Return (X, Y) of the center of cell containing provided text 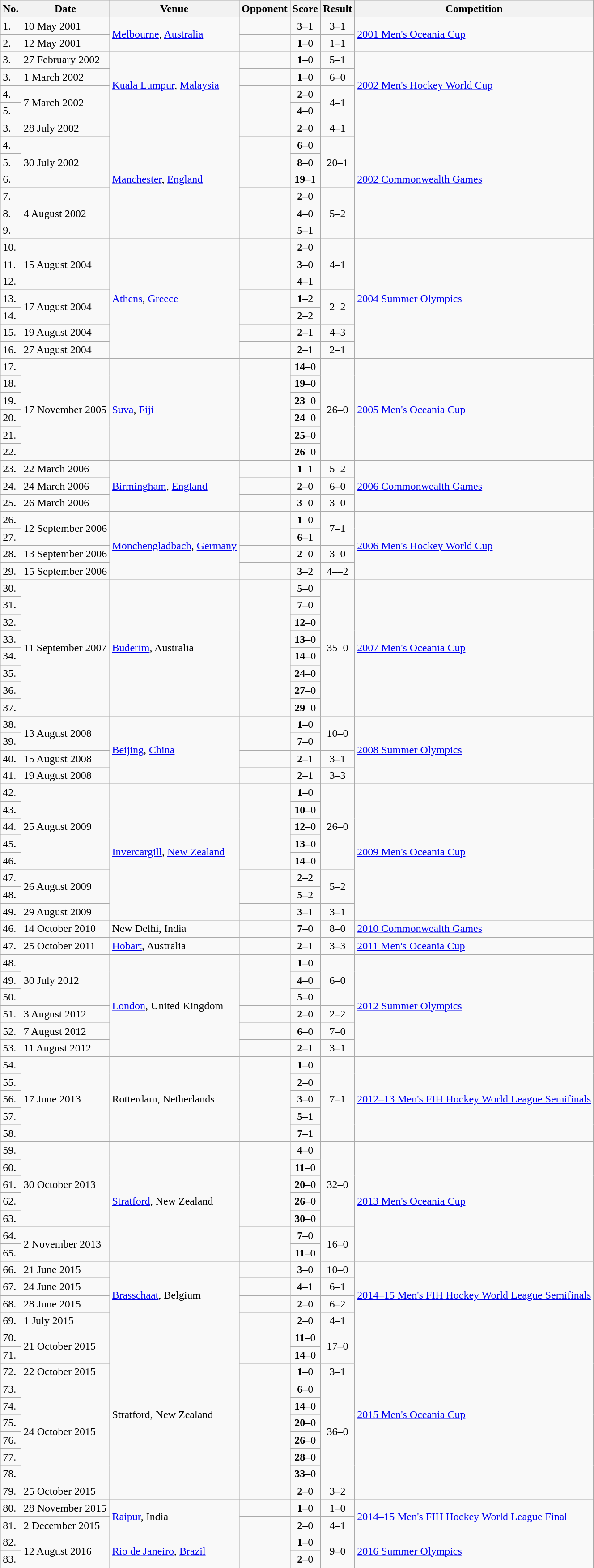
30. (11, 588)
78. (11, 1474)
77. (11, 1457)
2014–15 Men's FIH Hockey World League Semifinals (474, 1295)
12 September 2006 (65, 529)
27–0 (305, 690)
2. (11, 43)
28–0 (305, 1457)
13 September 2006 (65, 554)
27 February 2002 (65, 60)
35. (11, 673)
29 August 2009 (65, 912)
72. (11, 1372)
10. (11, 248)
17 August 2004 (65, 307)
2 December 2015 (65, 1525)
35–0 (337, 648)
9. (11, 231)
30 October 2013 (65, 1184)
44. (11, 827)
32–0 (337, 1184)
26 August 2009 (65, 886)
25 October 2011 (65, 946)
Hobart, Australia (174, 946)
1 March 2002 (65, 77)
23. (11, 469)
25 October 2015 (65, 1491)
42. (11, 793)
2010 Commonwealth Games (474, 929)
31. (11, 605)
29. (11, 571)
83. (11, 1559)
Suva, Fiji (174, 409)
36. (11, 690)
82. (11, 1542)
13 August 2008 (65, 733)
75. (11, 1423)
8. (11, 214)
2013 Men's Oceania Cup (474, 1201)
25 August 2009 (65, 827)
London, United Kingdom (174, 1005)
54. (11, 1065)
32. (11, 622)
15 August 2004 (65, 265)
2014–15 Men's FIH Hockey World League Final (474, 1517)
40. (11, 759)
22. (11, 452)
30 July 2002 (65, 162)
7 August 2012 (65, 1031)
Rotterdam, Netherlands (174, 1099)
2002 Commonwealth Games (474, 179)
18. (11, 384)
21. (11, 435)
81. (11, 1525)
19. (11, 401)
6. (11, 179)
43. (11, 810)
61. (11, 1184)
1 July 2015 (65, 1321)
Beijing, China (174, 750)
65. (11, 1252)
29–0 (305, 707)
No. (11, 9)
24. (11, 486)
2008 Summer Olympics (474, 750)
24 March 2006 (65, 486)
11. (11, 265)
2006 Commonwealth Games (474, 486)
2016 Summer Olympics (474, 1551)
79. (11, 1491)
2011 Men's Oceania Cup (474, 946)
37. (11, 707)
13. (11, 299)
4––2 (337, 571)
16. (11, 350)
20–1 (337, 162)
17–0 (337, 1346)
14 October 2010 (65, 929)
4–3 (337, 333)
9–0 (337, 1551)
11 August 2012 (65, 1048)
12 August 2016 (65, 1551)
12. (11, 282)
11 September 2007 (65, 648)
2005 Men's Oceania Cup (474, 409)
76. (11, 1440)
2015 Men's Oceania Cup (474, 1414)
Competition (474, 9)
27. (11, 537)
Birmingham, England (174, 486)
2 November 2013 (65, 1244)
3 August 2012 (65, 1014)
Manchester, England (174, 179)
15. (11, 333)
36–0 (337, 1431)
60. (11, 1167)
Kuala Lumpur, Malaysia (174, 85)
16–0 (337, 1244)
12 May 2001 (65, 43)
25. (11, 503)
70. (11, 1338)
69. (11, 1321)
17 November 2005 (65, 409)
2001 Men's Oceania Cup (474, 34)
21 June 2015 (65, 1269)
68. (11, 1304)
41. (11, 776)
19–1 (305, 179)
Invercargill, New Zealand (174, 852)
Date (65, 9)
25–0 (305, 435)
2004 Summer Olympics (474, 299)
30–0 (305, 1218)
73. (11, 1389)
28 July 2002 (65, 128)
71. (11, 1355)
53. (11, 1048)
7. (11, 196)
2006 Men's Hockey World Cup (474, 546)
19–0 (305, 384)
2012–13 Men's FIH Hockey World League Semifinals (474, 1099)
15 August 2008 (65, 759)
Opponent (264, 9)
51. (11, 1014)
New Delhi, India (174, 929)
28 June 2015 (65, 1304)
1. (11, 26)
24 June 2015 (65, 1286)
17 June 2013 (65, 1099)
66. (11, 1269)
26 March 2006 (65, 503)
19 August 2008 (65, 776)
34. (11, 656)
19 August 2004 (65, 333)
15 September 2006 (65, 571)
45. (11, 844)
55. (11, 1082)
62. (11, 1201)
Buderim, Australia (174, 648)
33–0 (305, 1474)
28. (11, 554)
6–2 (337, 1304)
63. (11, 1218)
23–0 (305, 401)
2009 Men's Oceania Cup (474, 852)
Score (305, 9)
4 August 2002 (65, 213)
59. (11, 1150)
14. (11, 316)
74. (11, 1406)
30 July 2012 (65, 980)
Result (337, 9)
7 March 2002 (65, 103)
21 October 2015 (65, 1346)
2012 Summer Olympics (474, 1005)
Brasschaat, Belgium (174, 1295)
38. (11, 724)
27 August 2004 (65, 350)
26. (11, 520)
80. (11, 1508)
22 March 2006 (65, 469)
50. (11, 997)
56. (11, 1099)
39. (11, 741)
52. (11, 1031)
58. (11, 1133)
20. (11, 418)
17. (11, 367)
1–2 (305, 299)
Melbourne, Australia (174, 34)
Athens, Greece (174, 299)
28 November 2015 (65, 1508)
2007 Men's Oceania Cup (474, 648)
33. (11, 639)
67. (11, 1286)
64. (11, 1235)
Rio de Janeiro, Brazil (174, 1551)
57. (11, 1116)
22 October 2015 (65, 1372)
2002 Men's Hockey World Cup (474, 85)
24 October 2015 (65, 1431)
Raipur, India (174, 1517)
Mönchengladbach, Germany (174, 546)
10 May 2001 (65, 26)
Venue (174, 9)
